Detect which cell encompasses the target text, then output its [X, Y] center coordinate. 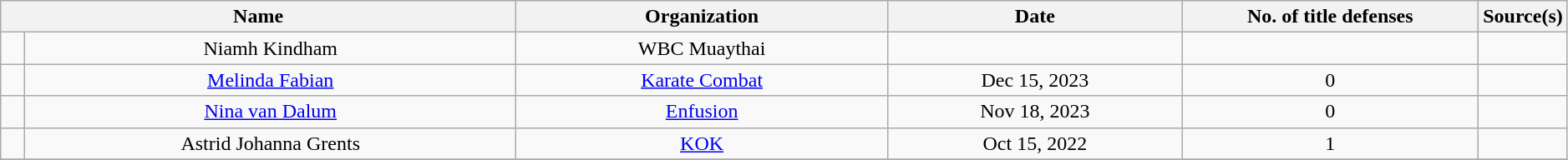
Source(s) [1524, 17]
Organization [702, 17]
Astrid Johanna Grents [271, 143]
Enfusion [702, 112]
Dec 15, 2023 [1035, 80]
Name [259, 17]
Melinda Fabian [271, 80]
WBC Muaythai [702, 48]
Oct 15, 2022 [1035, 143]
Nov 18, 2023 [1035, 112]
Date [1035, 17]
1 [1330, 143]
No. of title defenses [1330, 17]
Nina van Dalum [271, 112]
Niamh Kindham [271, 48]
Karate Combat [702, 80]
KOK [702, 143]
